Locate the cell with the specified text and output its [x, y] center coordinate. 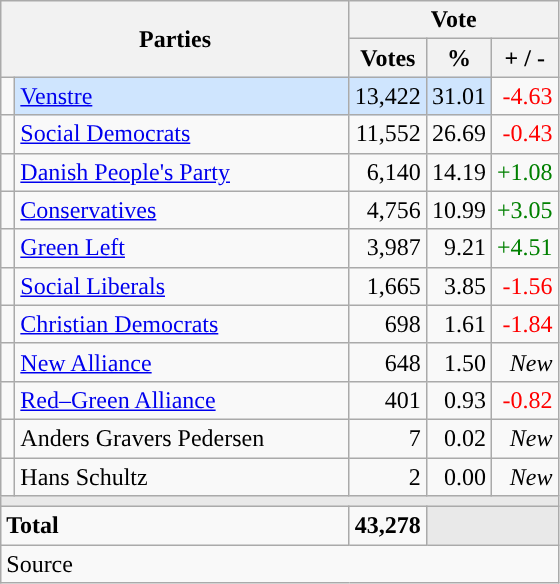
+4.51 [524, 248]
Red–Green Alliance [182, 400]
1.61 [458, 324]
-1.56 [524, 286]
9.21 [458, 248]
0.00 [458, 477]
4,756 [388, 210]
Social Democrats [182, 134]
26.69 [458, 134]
0.02 [458, 438]
401 [388, 400]
Vote [454, 20]
Parties [176, 39]
Source [280, 564]
43,278 [388, 526]
1.50 [458, 362]
Green Left [182, 248]
1,665 [388, 286]
-0.82 [524, 400]
Venstre [182, 96]
Votes [388, 58]
% [458, 58]
3,987 [388, 248]
Anders Gravers Pedersen [182, 438]
New Alliance [182, 362]
7 [388, 438]
648 [388, 362]
-0.43 [524, 134]
0.93 [458, 400]
10.99 [458, 210]
Christian Democrats [182, 324]
Social Liberals [182, 286]
-1.84 [524, 324]
+ / - [524, 58]
6,140 [388, 172]
2 [388, 477]
Conservatives [182, 210]
14.19 [458, 172]
11,552 [388, 134]
Total [176, 526]
+1.08 [524, 172]
Danish People's Party [182, 172]
-4.63 [524, 96]
Hans Schultz [182, 477]
+3.05 [524, 210]
31.01 [458, 96]
3.85 [458, 286]
13,422 [388, 96]
698 [388, 324]
